Find where the given text appears and provide that cell's center as [X, Y] coordinate. 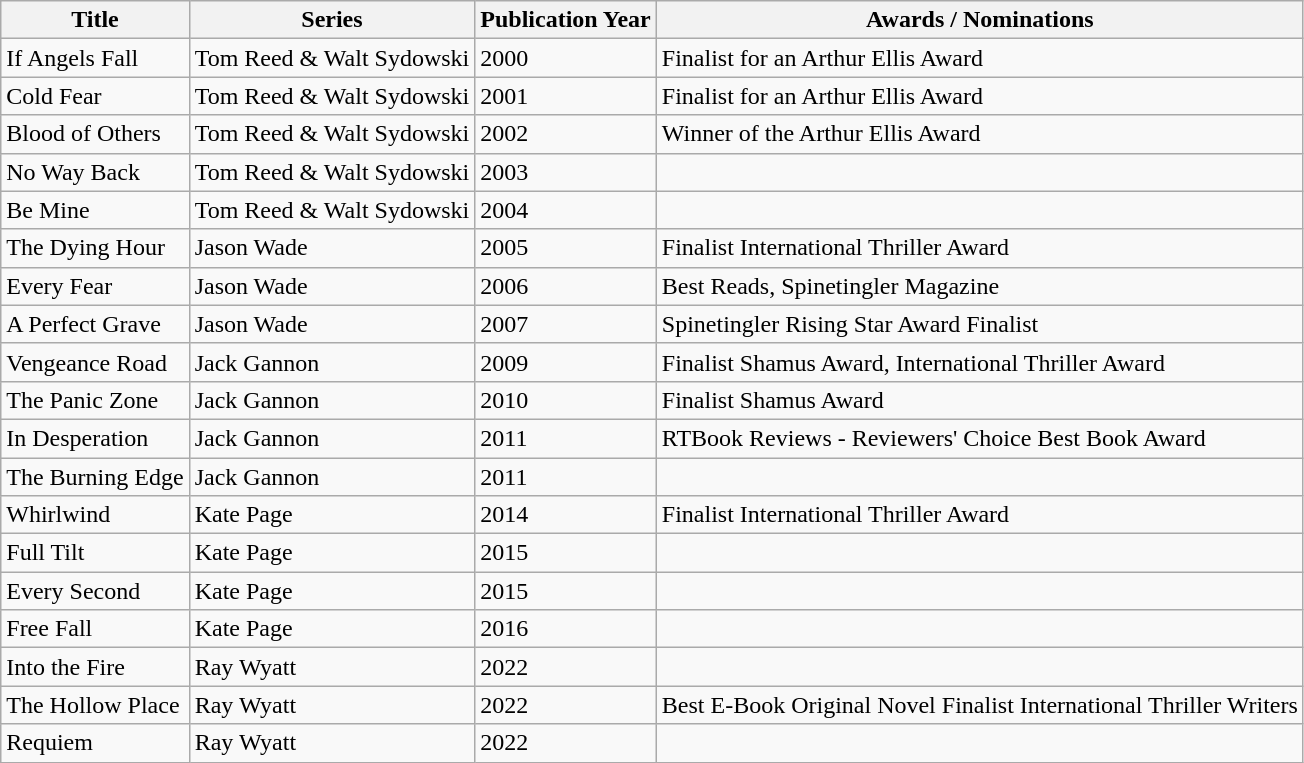
Winner of the Arthur Ellis Award [980, 134]
Whirlwind [95, 515]
2000 [566, 58]
Full Tilt [95, 553]
Series [332, 20]
The Burning Edge [95, 477]
No Way Back [95, 172]
2009 [566, 362]
If Angels Fall [95, 58]
Vengeance Road [95, 362]
Every Fear [95, 286]
Awards / Nominations [980, 20]
Best E-Book Original Novel Finalist International Thriller Writers [980, 705]
Cold Fear [95, 96]
2007 [566, 324]
Into the Fire [95, 667]
2005 [566, 248]
Publication Year [566, 20]
The Dying Hour [95, 248]
2004 [566, 210]
Finalist Shamus Award [980, 400]
Blood of Others [95, 134]
Spinetingler Rising Star Award Finalist [980, 324]
Requiem [95, 743]
Title [95, 20]
2010 [566, 400]
2016 [566, 629]
The Hollow Place [95, 705]
Be Mine [95, 210]
Best Reads, Spinetingler Magazine [980, 286]
Every Second [95, 591]
2001 [566, 96]
2006 [566, 286]
Finalist Shamus Award, International Thriller Award [980, 362]
In Desperation [95, 438]
A Perfect Grave [95, 324]
2014 [566, 515]
2003 [566, 172]
The Panic Zone [95, 400]
RTBook Reviews - Reviewers' Choice Best Book Award [980, 438]
Free Fall [95, 629]
2002 [566, 134]
